Determine the (X, Y) coordinate at the center of the cell enclosing the given text.  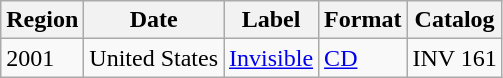
Label (272, 20)
Invisible (272, 58)
United States (154, 58)
2001 (42, 58)
Date (154, 20)
INV 161 (454, 58)
Format (363, 20)
Catalog (454, 20)
Region (42, 20)
CD (363, 58)
